Provide the [x, y] coordinate of the cell's center where the given text is located.  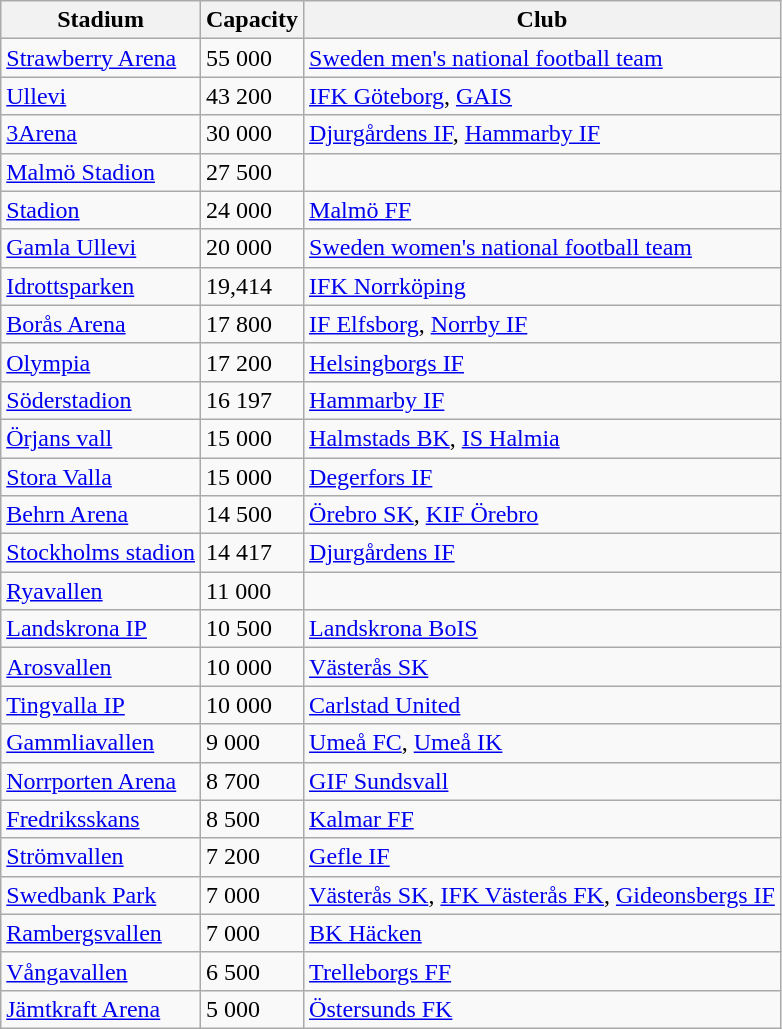
Degerfors IF [542, 477]
Landskrona BoIS [542, 629]
Halmstads BK, IS Halmia [542, 438]
24 000 [252, 210]
Fredriksskans [101, 819]
14 500 [252, 515]
BK Häcken [542, 933]
Trelleborgs FF [542, 971]
9 000 [252, 743]
Arosvallen [101, 667]
10 500 [252, 629]
Norrporten Arena [101, 781]
17 200 [252, 362]
Borås Arena [101, 324]
17 800 [252, 324]
20 000 [252, 248]
Ryavallen [101, 591]
Hammarby IF [542, 400]
Västerås SK, IFK Västerås FK, Gideonsbergs IF [542, 895]
Idrottsparken [101, 286]
Capacity [252, 20]
Stora Valla [101, 477]
IFK Norrköping [542, 286]
5 000 [252, 1009]
Västerås SK [542, 667]
Swedbank Park [101, 895]
16 197 [252, 400]
Sweden women's national football team [542, 248]
8 500 [252, 819]
55 000 [252, 58]
Tingvalla IP [101, 705]
Malmö Stadion [101, 172]
Stadion [101, 210]
3Arena [101, 134]
11 000 [252, 591]
30 000 [252, 134]
Strawberry Arena [101, 58]
Gefle IF [542, 857]
Kalmar FF [542, 819]
Örebro SK, KIF Örebro [542, 515]
IF Elfsborg, Norrby IF [542, 324]
Örjans vall [101, 438]
Djurgårdens IF [542, 553]
Umeå FC, Umeå IK [542, 743]
Strömvallen [101, 857]
Club [542, 20]
Vångavallen [101, 971]
Gammliavallen [101, 743]
8 700 [252, 781]
Gamla Ullevi [101, 248]
Carlstad United [542, 705]
19,414 [252, 286]
Söderstadion [101, 400]
Jämtkraft Arena [101, 1009]
Malmö FF [542, 210]
Landskrona IP [101, 629]
Stockholms stadion [101, 553]
Ullevi [101, 96]
Behrn Arena [101, 515]
Helsingborgs IF [542, 362]
Djurgårdens IF, Hammarby IF [542, 134]
6 500 [252, 971]
Rambergsvallen [101, 933]
Östersunds FK [542, 1009]
Sweden men's national football team [542, 58]
IFK Göteborg, GAIS [542, 96]
Stadium [101, 20]
Olympia [101, 362]
43 200 [252, 96]
14 417 [252, 553]
27 500 [252, 172]
GIF Sundsvall [542, 781]
7 200 [252, 857]
